Identify which cell holds the provided text, then report its (X, Y) central coordinate. 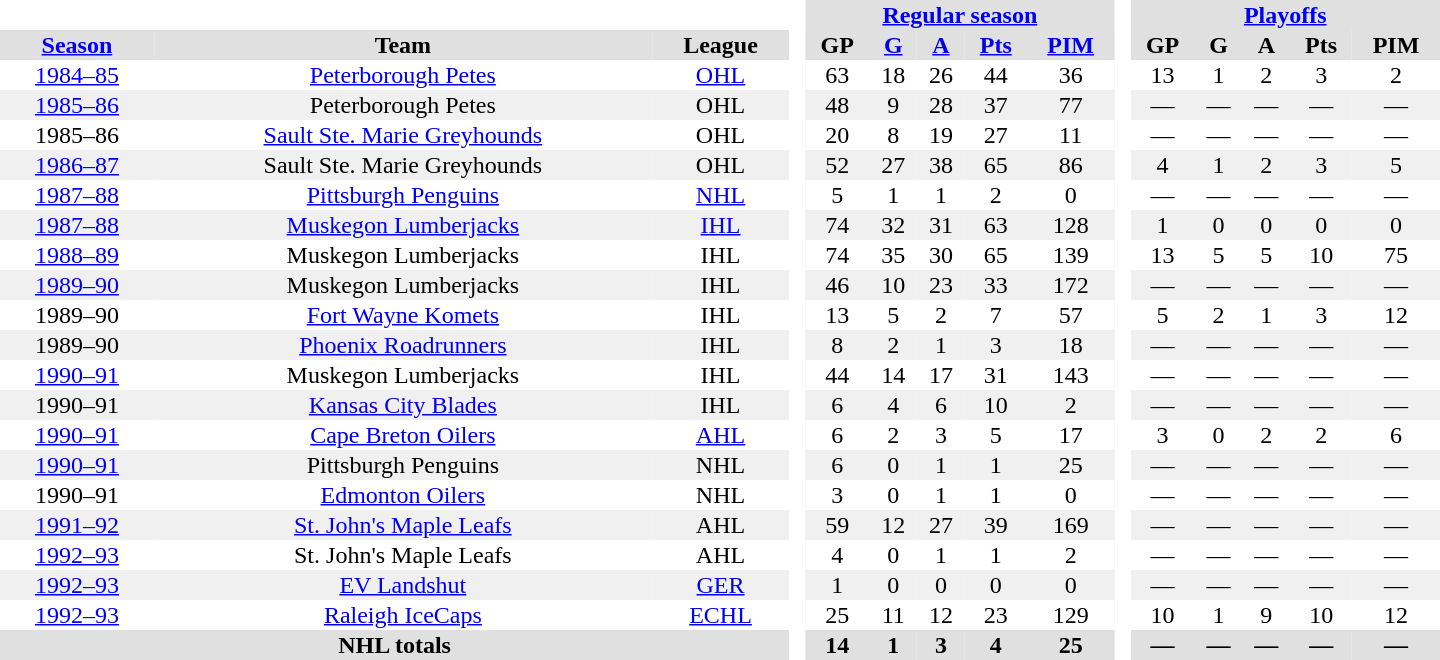
28 (941, 105)
143 (1071, 375)
League (720, 45)
38 (941, 165)
86 (1071, 165)
1984–85 (77, 75)
36 (1071, 75)
1988–89 (77, 255)
26 (941, 75)
Regular season (960, 15)
Season (77, 45)
52 (837, 165)
37 (996, 105)
32 (893, 225)
EV Landshut (403, 585)
Edmonton Oilers (403, 495)
20 (837, 135)
1986–87 (77, 165)
139 (1071, 255)
77 (1071, 105)
33 (996, 285)
Fort Wayne Komets (403, 315)
128 (1071, 225)
Kansas City Blades (403, 405)
1991–92 (77, 525)
19 (941, 135)
Raleigh IceCaps (403, 615)
Playoffs (1285, 15)
129 (1071, 615)
GER (720, 585)
48 (837, 105)
7 (996, 315)
39 (996, 525)
35 (893, 255)
Team (403, 45)
ECHL (720, 615)
169 (1071, 525)
46 (837, 285)
57 (1071, 315)
59 (837, 525)
Phoenix Roadrunners (403, 345)
NHL totals (394, 645)
30 (941, 255)
Cape Breton Oilers (403, 435)
172 (1071, 285)
75 (1396, 255)
